Find where the given text appears and provide that cell's center as (X, Y) coordinate. 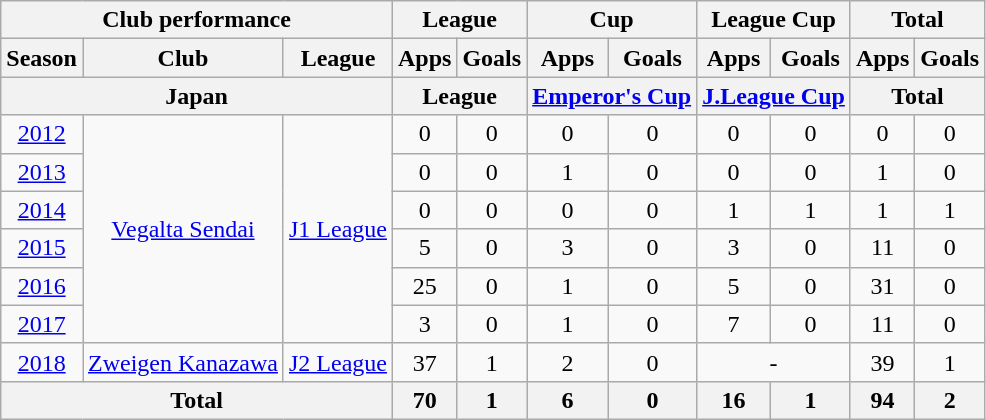
League Cup (774, 20)
Club performance (197, 20)
Vegalta Sendai (182, 229)
2014 (42, 210)
J2 League (338, 362)
- (774, 362)
Cup (612, 20)
Emperor's Cup (612, 96)
Zweigen Kanazawa (182, 362)
Club (182, 58)
6 (568, 400)
7 (734, 324)
25 (424, 286)
37 (424, 362)
70 (424, 400)
2015 (42, 248)
2017 (42, 324)
2016 (42, 286)
94 (882, 400)
Season (42, 58)
16 (734, 400)
39 (882, 362)
J1 League (338, 229)
2013 (42, 172)
2012 (42, 134)
Japan (197, 96)
J.League Cup (774, 96)
2018 (42, 362)
31 (882, 286)
